Pinpoint the cell where the given text exists, returning its (x, y) midpoint coordinate. 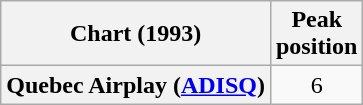
Chart (1993) (136, 34)
6 (316, 85)
Quebec Airplay (ADISQ) (136, 85)
Peakposition (316, 34)
